Detect which cell encompasses the target text, then output its (X, Y) center coordinate. 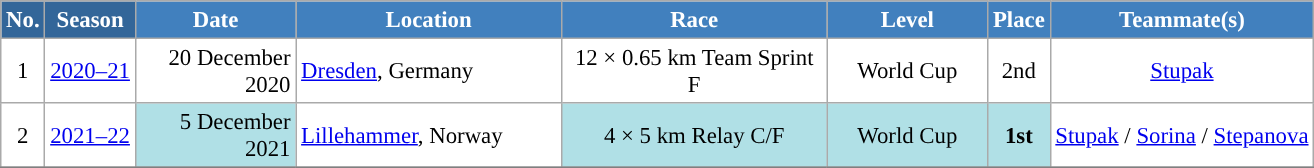
Teammate(s) (1182, 20)
Race (694, 20)
Place (1019, 20)
Lillehammer, Norway (429, 136)
12 × 0.65 km Team Sprint F (694, 72)
Stupak / Sorina / Stepanova (1182, 136)
4 × 5 km Relay C/F (694, 136)
Season (90, 20)
Dresden, Germany (429, 72)
2020–21 (90, 72)
Location (429, 20)
1st (1019, 136)
Level (908, 20)
2021–22 (90, 136)
20 December 2020 (216, 72)
2nd (1019, 72)
Date (216, 20)
2 (23, 136)
1 (23, 72)
5 December 2021 (216, 136)
Stupak (1182, 72)
No. (23, 20)
